Capture the cell that displays the provided text and extract its (x, y) central coordinate. 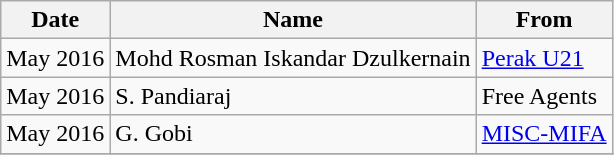
Date (56, 20)
Mohd Rosman Iskandar Dzulkernain (293, 58)
Perak U21 (544, 58)
Name (293, 20)
S. Pandiaraj (293, 96)
G. Gobi (293, 134)
MISC-MIFA (544, 134)
From (544, 20)
Free Agents (544, 96)
